For the text-containing cell, return its midpoint in [X, Y] coordinate format. 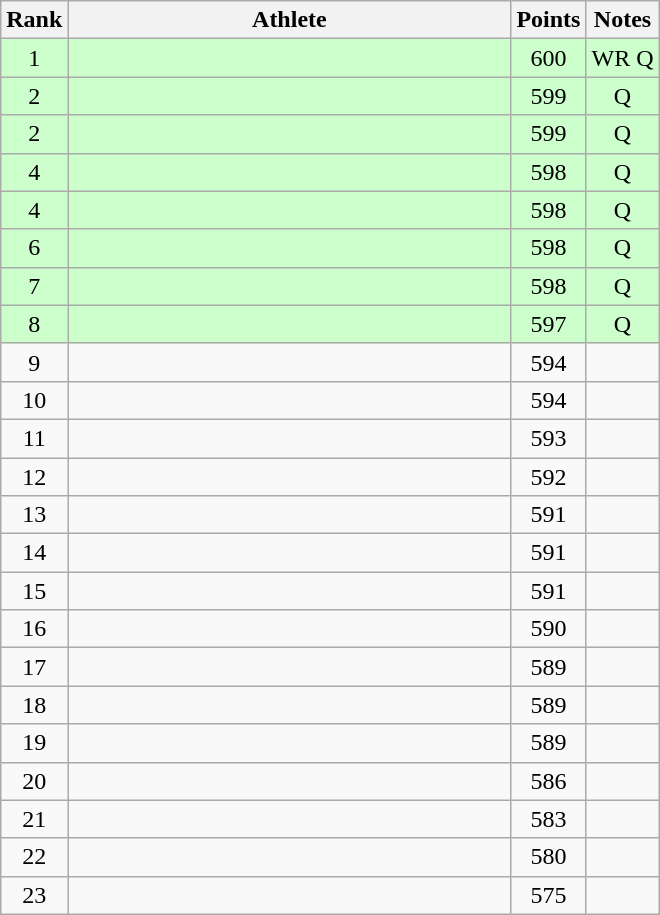
17 [34, 667]
592 [548, 477]
6 [34, 248]
22 [34, 857]
15 [34, 591]
593 [548, 438]
575 [548, 895]
Points [548, 20]
Notes [622, 20]
21 [34, 819]
19 [34, 743]
583 [548, 819]
597 [548, 324]
590 [548, 629]
14 [34, 553]
7 [34, 286]
9 [34, 362]
Athlete [290, 20]
18 [34, 705]
WR Q [622, 58]
13 [34, 515]
20 [34, 781]
1 [34, 58]
23 [34, 895]
Rank [34, 20]
586 [548, 781]
580 [548, 857]
8 [34, 324]
12 [34, 477]
16 [34, 629]
10 [34, 400]
11 [34, 438]
600 [548, 58]
